Capture the cell that displays the provided text and extract its [x, y] central coordinate. 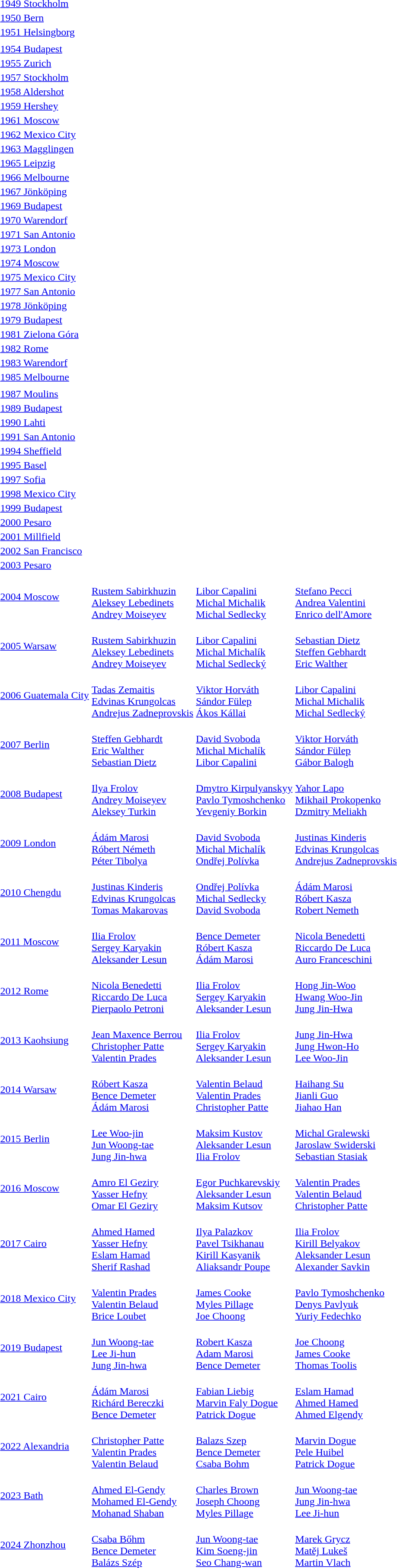
Ádám Marosi Róbert Németh Péter Tibolya [142, 843]
Libor Capalini Michal Michalik Michal Sedlecky [244, 597]
Fabian LiebigMarvin Faly DoguePatrick Dogue [244, 1397]
Balazs SzepBence DemeterCsaba Bohm [244, 1447]
Steffen Gebhardt Eric Walther Sebastian Dietz [142, 744]
Maksim KustovAleksander LesunIlia Frolov [244, 1139]
Christopher PatteValentin PradesValentin Belaud [142, 1447]
Tadas Zemaitis Edvinas Krungolcas Andrejus Zadneprovskis [142, 695]
Ahmed El-GendyMohamed El-GendyMohanad Shaban [142, 1496]
Dmytro Kirpulyanskyy Pavlo Tymoshchenko Yevgeniy Borkin [244, 794]
James CookeMyles PillageJoe Choong [244, 1299]
Egor PuchkarevskiyAleksander LesunMaksim Kutsov [244, 1188]
Ondřej Polívka Michal Sedlecky David Svoboda [244, 892]
Bence DemeterRóbert KaszaÁdám Marosi [244, 942]
Ádám MarosiRichárd BereczkiBence Demeter [142, 1397]
Viktor Horváth Sándor Fülep Ákos Kállai [244, 695]
David Svoboda Michal Michalík Libor Capalini [244, 744]
Charles BrownJoseph ChoongMyles Pillage [244, 1496]
Nicola BenedettiRiccardo De LucaPierpaolo Petroni [142, 991]
Justinas Kinderis Edvinas Krungolcas Tomas Makarovas [142, 892]
Jun Woong-taeLee Ji-hunJung Jin-hwa [142, 1348]
Róbert KaszaBence DemeterÁdám Marosi [142, 1089]
David Svoboda Michal Michalík Ondřej Polívka [244, 843]
Jean Maxence BerrouChristopher PatteValentin Prades [142, 1040]
Ilya Frolov Andrey Moiseyev Aleksey Turkin [142, 794]
Valentin BelaudValentin PradesChristopher Patte [244, 1089]
Lee Woo-jinJun Woong-taeJung Jin-hwa [142, 1139]
Valentin PradesValentin BelaudBrice Loubet [142, 1299]
Libor Capalini Michal Michalík Michal Sedlecký [244, 646]
Amro El GeziryYasser HefnyOmar El Geziry [142, 1188]
Robert KaszaAdam MarosiBence Demeter [244, 1348]
Ilya PalazkovPavel TsikhanauKirill KasyanikAliaksandr Poupe [244, 1243]
Ahmed HamedYasser HefnyEslam HamadSherif Rashad [142, 1243]
